Extract the (x, y) coordinate from the center of the cell holding the provided text.  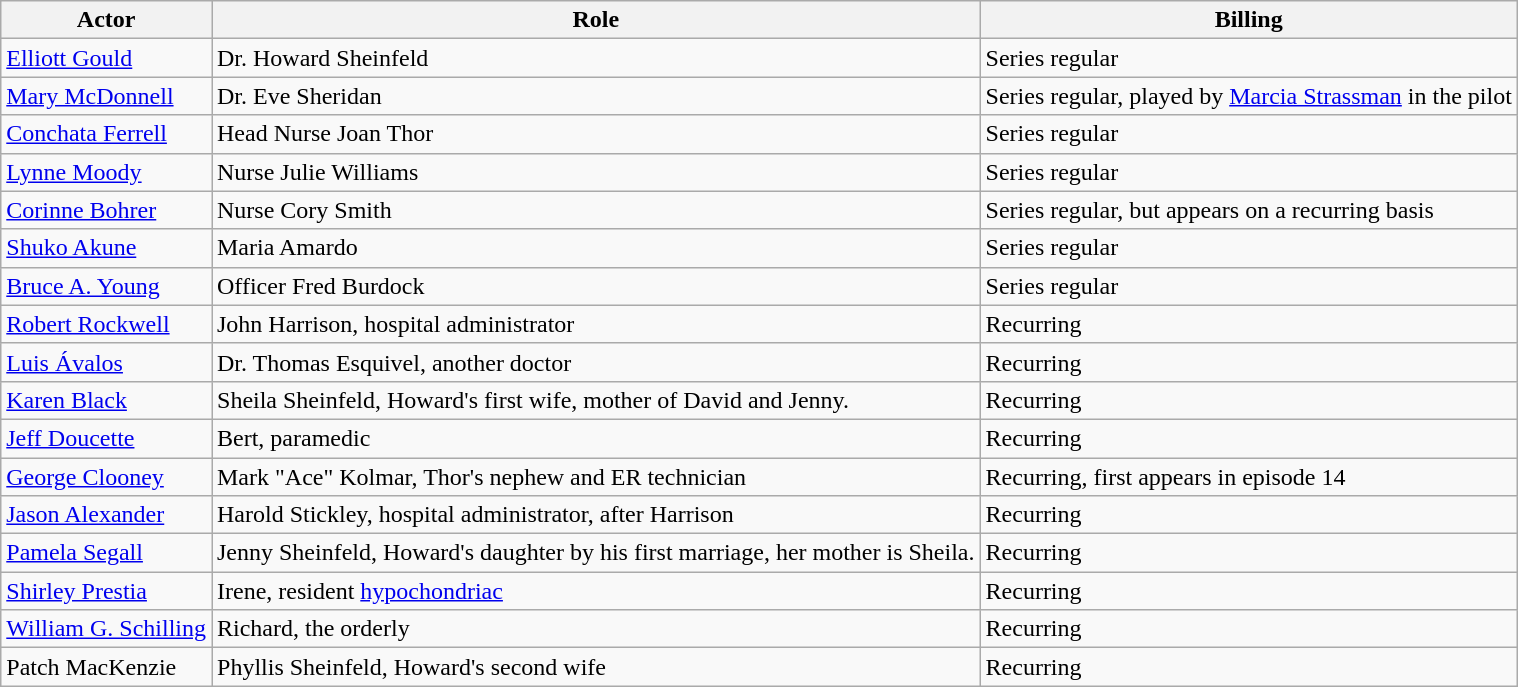
Dr. Howard Sheinfeld (596, 58)
William G. Schilling (106, 629)
Bruce A. Young (106, 286)
Robert Rockwell (106, 324)
Karen Black (106, 400)
Billing (1248, 20)
Richard, the orderly (596, 629)
Maria Amardo (596, 248)
Phyllis Sheinfeld, Howard's second wife (596, 667)
Shirley Prestia (106, 591)
Series regular, but appears on a recurring basis (1248, 210)
Mary McDonnell (106, 96)
Pamela Segall (106, 553)
George Clooney (106, 477)
Head Nurse Joan Thor (596, 134)
Shuko Akune (106, 248)
Luis Ávalos (106, 362)
Actor (106, 20)
Nurse Julie Williams (596, 172)
Bert, paramedic (596, 438)
John Harrison, hospital administrator (596, 324)
Jeff Doucette (106, 438)
Sheila Sheinfeld, Howard's first wife, mother of David and Jenny. (596, 400)
Jason Alexander (106, 515)
Patch MacKenzie (106, 667)
Harold Stickley, hospital administrator, after Harrison (596, 515)
Dr. Eve Sheridan (596, 96)
Officer Fred Burdock (596, 286)
Corinne Bohrer (106, 210)
Recurring, first appears in episode 14 (1248, 477)
Series regular, played by Marcia Strassman in the pilot (1248, 96)
Conchata Ferrell (106, 134)
Elliott Gould (106, 58)
Nurse Cory Smith (596, 210)
Irene, resident hypochondriac (596, 591)
Mark "Ace" Kolmar, Thor's nephew and ER technician (596, 477)
Jenny Sheinfeld, Howard's daughter by his first marriage, her mother is Sheila. (596, 553)
Dr. Thomas Esquivel, another doctor (596, 362)
Role (596, 20)
Lynne Moody (106, 172)
